From the cell containing the given text, extract its center point as (x, y) coordinate. 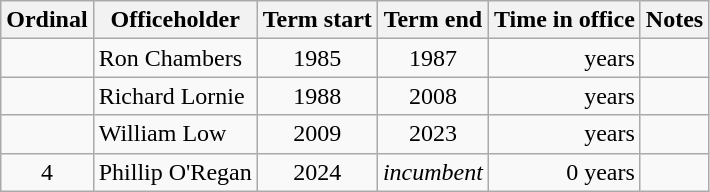
Ron Chambers (175, 58)
1988 (317, 96)
Time in office (564, 20)
0 years (564, 172)
2023 (432, 134)
4 (47, 172)
Ordinal (47, 20)
1987 (432, 58)
Term end (432, 20)
Notes (674, 20)
Richard Lornie (175, 96)
Term start (317, 20)
Officeholder (175, 20)
2008 (432, 96)
Phillip O'Regan (175, 172)
William Low (175, 134)
2024 (317, 172)
incumbent (432, 172)
2009 (317, 134)
1985 (317, 58)
